Pinpoint the cell where the given text exists, returning its (X, Y) midpoint coordinate. 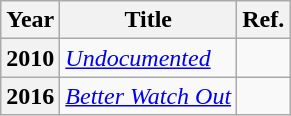
Better Watch Out (148, 96)
2010 (30, 58)
Undocumented (148, 58)
Year (30, 20)
2016 (30, 96)
Title (148, 20)
Ref. (264, 20)
